Return the (x, y) coordinate for the center point of the cell that contains the specified text.  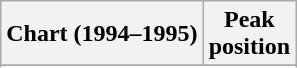
Chart (1994–1995) (102, 34)
Peakposition (249, 34)
